Scan for the cell matching the given text and deliver its (X, Y) coordinate at center. 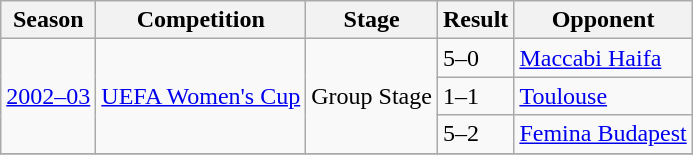
Maccabi Haifa (603, 58)
Result (475, 20)
Toulouse (603, 96)
UEFA Women's Cup (201, 96)
Stage (372, 20)
Season (48, 20)
Competition (201, 20)
Group Stage (372, 96)
Femina Budapest (603, 134)
Opponent (603, 20)
1–1 (475, 96)
5–2 (475, 134)
2002–03 (48, 96)
5–0 (475, 58)
